Return (X, Y) of the center of cell containing provided text 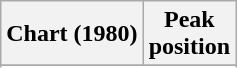
Chart (1980) (72, 34)
Peak position (189, 34)
